Return (X, Y) of the center of cell containing provided text 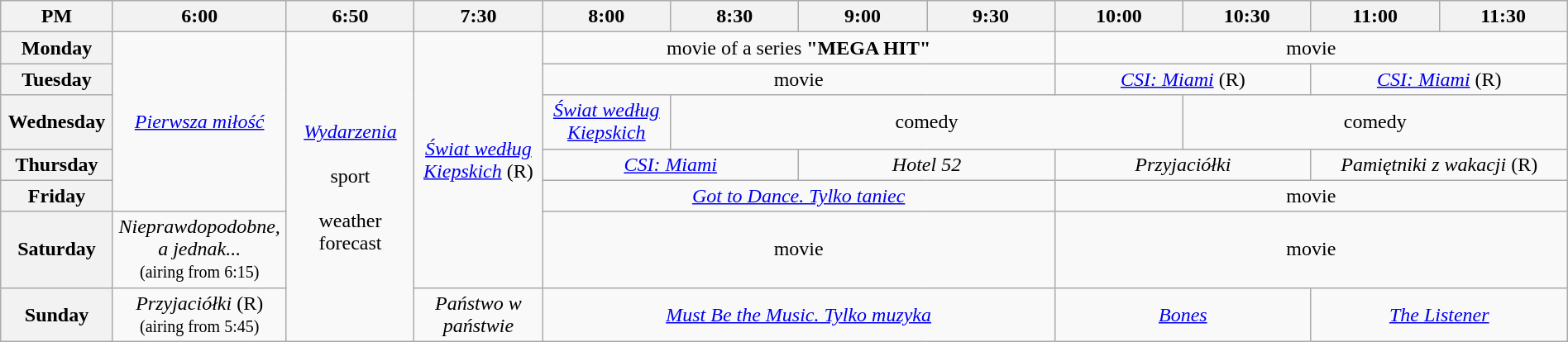
Pamiętniki z wakacji (R) (1439, 164)
6:50 (351, 17)
Friday (57, 196)
Must Be the Music. Tylko muzyka (799, 314)
Monday (57, 48)
CSI: Miami (671, 164)
6:00 (199, 17)
10:00 (1118, 17)
Nieprawdopodobne, a jednak...(airing from 6:15) (199, 249)
Przyjaciółki (R)(airing from 5:45) (199, 314)
Wednesday (57, 122)
9:00 (863, 17)
Państwo w państwie (478, 314)
Wydarzenia sport weather forecast (351, 187)
9:30 (991, 17)
7:30 (478, 17)
Bones (1183, 314)
11:30 (1503, 17)
PM (57, 17)
10:30 (1247, 17)
8:00 (607, 17)
movie of a series "MEGA HIT" (799, 48)
11:00 (1374, 17)
8:30 (734, 17)
Tuesday (57, 79)
Saturday (57, 249)
Thursday (57, 164)
Pierwsza miłość (199, 122)
Przyjaciółki (1183, 164)
Świat według Kiepskich (R) (478, 160)
Świat według Kiepskich (607, 122)
Sunday (57, 314)
The Listener (1439, 314)
Hotel 52 (927, 164)
Got to Dance. Tylko taniec (799, 196)
